Capture the cell that displays the provided text and extract its [X, Y] central coordinate. 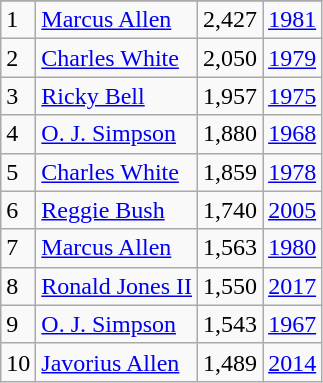
1,550 [230, 286]
2014 [292, 362]
1,543 [230, 324]
7 [18, 248]
Javorius Allen [117, 362]
5 [18, 172]
1,563 [230, 248]
2 [18, 58]
1968 [292, 134]
1979 [292, 58]
8 [18, 286]
3 [18, 96]
1,489 [230, 362]
1,880 [230, 134]
1981 [292, 20]
1,859 [230, 172]
6 [18, 210]
1,740 [230, 210]
1 [18, 20]
1980 [292, 248]
2,050 [230, 58]
1978 [292, 172]
2005 [292, 210]
1975 [292, 96]
1967 [292, 324]
10 [18, 362]
Ronald Jones II [117, 286]
Ricky Bell [117, 96]
9 [18, 324]
2017 [292, 286]
4 [18, 134]
Reggie Bush [117, 210]
1,957 [230, 96]
2,427 [230, 20]
